Return the [x, y] coordinate for the center point of the cell that contains the specified text.  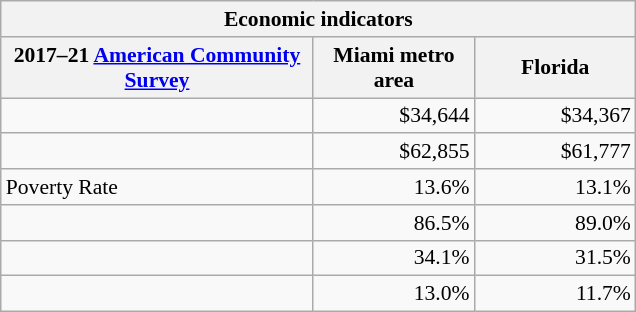
31.5% [556, 258]
34.1% [394, 258]
Miami metro area [394, 68]
$62,855 [394, 152]
$61,777 [556, 152]
$34,367 [556, 116]
11.7% [556, 294]
Florida [556, 68]
Poverty Rate [158, 187]
13.1% [556, 187]
Economic indicators [318, 19]
13.6% [394, 187]
2017–21 American Community Survey [158, 68]
13.0% [394, 294]
86.5% [394, 223]
$34,644 [394, 116]
89.0% [556, 223]
